Extract the [X, Y] coordinate from the center of the cell holding the provided text.  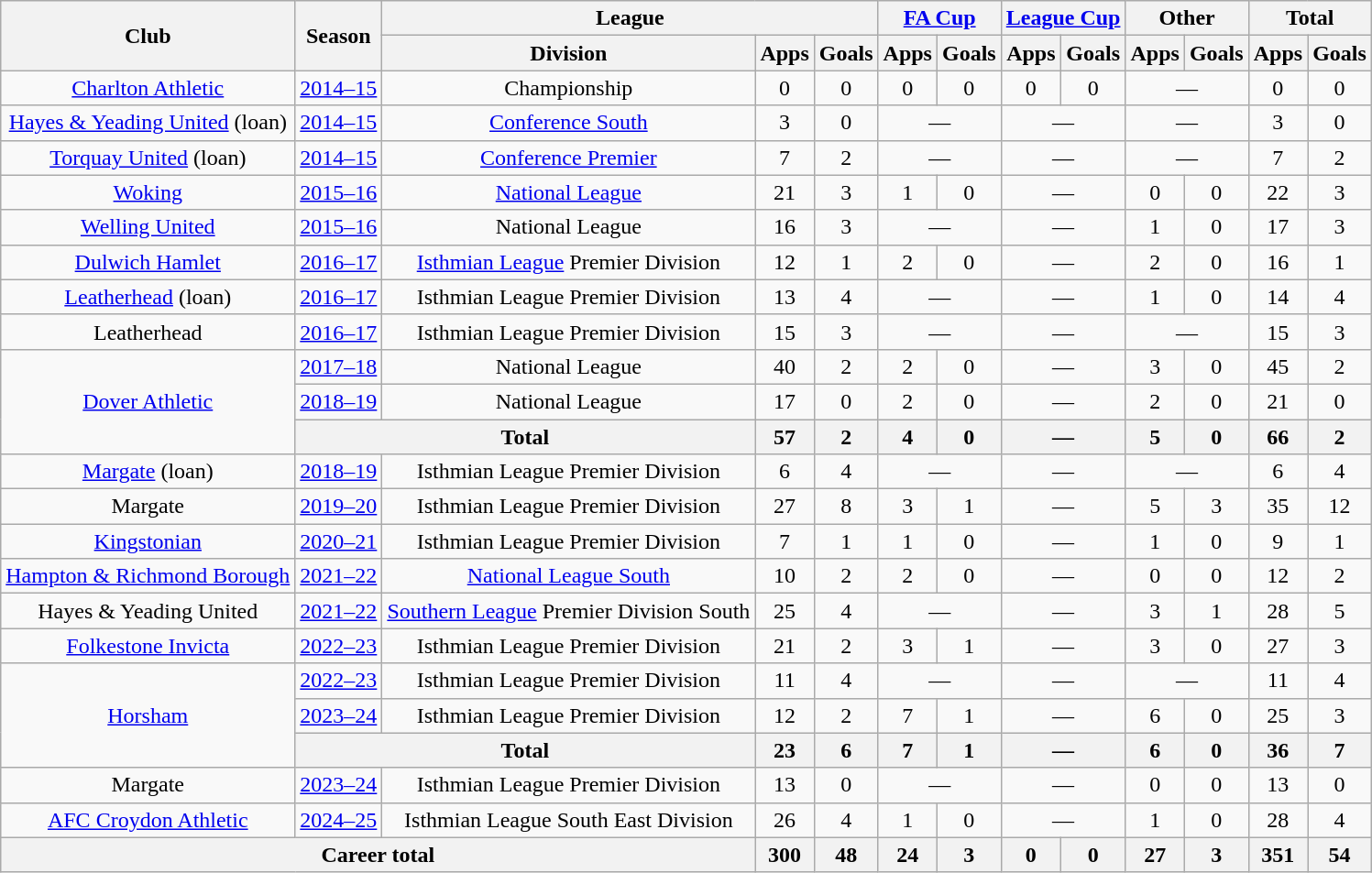
300 [785, 855]
2024–25 [339, 820]
League Cup [1063, 18]
36 [1278, 750]
66 [1278, 437]
23 [785, 750]
Hampton & Richmond Borough [148, 576]
Career total [378, 855]
45 [1278, 366]
Folkestone Invicta [148, 646]
FA Cup [939, 18]
24 [907, 855]
Leatherhead (loan) [148, 297]
Dover Athletic [148, 401]
Division [568, 53]
Isthmian League South East Division [568, 820]
9 [1278, 541]
Season [339, 36]
35 [1278, 507]
Dulwich Hamlet [148, 262]
48 [846, 855]
2020–21 [339, 541]
8 [846, 507]
Championship [568, 88]
22 [1278, 192]
54 [1340, 855]
Hayes & Yeading United [148, 611]
Horsham [148, 715]
Kingstonian [148, 541]
National League South [568, 576]
Margate (loan) [148, 472]
Conference Premier [568, 158]
Hayes & Yeading United (loan) [148, 123]
2019–20 [339, 507]
Charlton Athletic [148, 88]
Club [148, 36]
2017–18 [339, 366]
57 [785, 437]
Other [1187, 18]
26 [785, 820]
10 [785, 576]
Conference South [568, 123]
Welling United [148, 227]
Southern League Premier Division South [568, 611]
League [631, 18]
40 [785, 366]
14 [1278, 297]
351 [1278, 855]
Woking [148, 192]
Torquay United (loan) [148, 158]
AFC Croydon Athletic [148, 820]
Leatherhead [148, 332]
